From the cell containing the given text, extract its center point as (X, Y) coordinate. 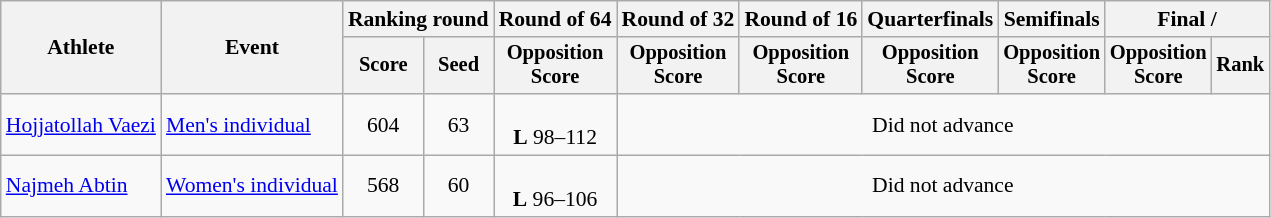
Event (252, 48)
Athlete (81, 48)
Women's individual (252, 186)
Round of 64 (556, 19)
Round of 16 (800, 19)
Ranking round (418, 19)
L 96–106 (556, 186)
Score (384, 66)
Final / (1187, 19)
Hojjatollah Vaezi (81, 124)
Seed (458, 66)
Semifinals (1052, 19)
568 (384, 186)
Men's individual (252, 124)
60 (458, 186)
Quarterfinals (930, 19)
Round of 32 (678, 19)
Rank (1241, 66)
Najmeh Abtin (81, 186)
L 98–112 (556, 124)
63 (458, 124)
604 (384, 124)
